Identify which cell holds the provided text, then report its [x, y] central coordinate. 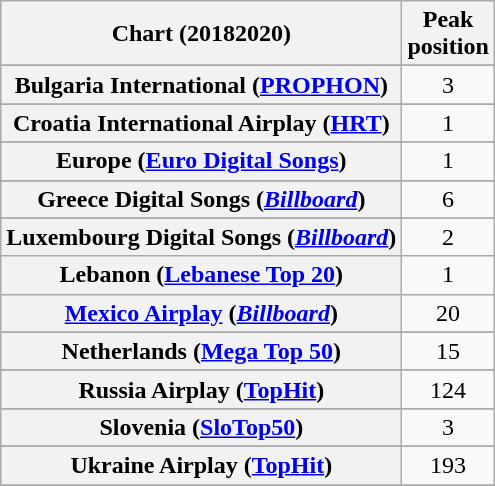
Croatia International Airplay (HRT) [202, 123]
2 [448, 237]
Greece Digital Songs (Billboard) [202, 199]
6 [448, 199]
20 [448, 313]
Mexico Airplay (Billboard) [202, 313]
15 [448, 351]
Russia Airplay (TopHit) [202, 389]
Europe (Euro Digital Songs) [202, 161]
Slovenia (SloTop50) [202, 427]
Lebanon (Lebanese Top 20) [202, 275]
Bulgaria International (PROPHON) [202, 85]
Peak position [448, 34]
124 [448, 389]
Netherlands (Mega Top 50) [202, 351]
193 [448, 465]
Chart (20182020) [202, 34]
Luxembourg Digital Songs (Billboard) [202, 237]
Ukraine Airplay (TopHit) [202, 465]
